Determine the [x, y] coordinate at the center of the cell enclosing the given text.  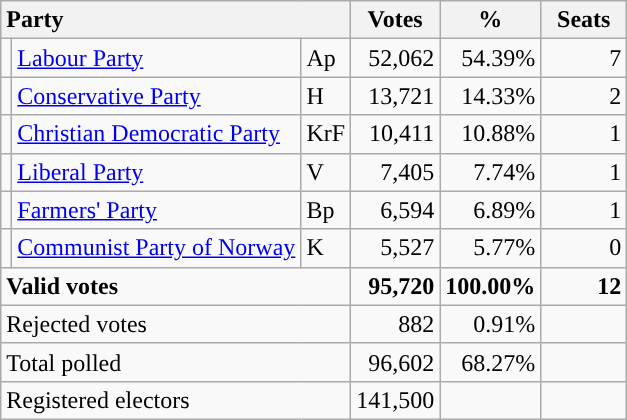
100.00% [490, 286]
10.88% [490, 134]
0 [584, 248]
6,594 [396, 210]
7 [584, 58]
6.89% [490, 210]
% [490, 20]
KrF [326, 134]
5,527 [396, 248]
Conservative Party [156, 96]
14.33% [490, 96]
96,602 [396, 362]
V [326, 172]
Bp [326, 210]
Registered electors [176, 400]
K [326, 248]
5.77% [490, 248]
Communist Party of Norway [156, 248]
Labour Party [156, 58]
2 [584, 96]
52,062 [396, 58]
882 [396, 324]
54.39% [490, 58]
Party [176, 20]
H [326, 96]
Liberal Party [156, 172]
Farmers' Party [156, 210]
12 [584, 286]
Christian Democratic Party [156, 134]
0.91% [490, 324]
10,411 [396, 134]
68.27% [490, 362]
Total polled [176, 362]
Rejected votes [176, 324]
Votes [396, 20]
Seats [584, 20]
Valid votes [176, 286]
7.74% [490, 172]
Ap [326, 58]
7,405 [396, 172]
95,720 [396, 286]
141,500 [396, 400]
13,721 [396, 96]
